Output the (x, y) coordinate of the center of the cell containing the given text.  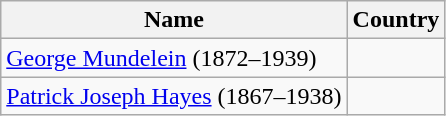
Country (396, 20)
Name (174, 20)
Patrick Joseph Hayes (1867–1938) (174, 96)
George Mundelein (1872–1939) (174, 58)
